Extract the [x, y] coordinate from the center of the cell holding the provided text.  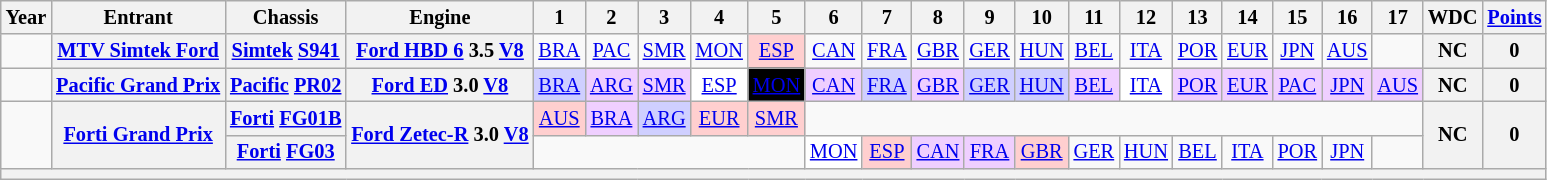
7 [886, 17]
11 [1094, 17]
Year [26, 17]
Ford ED 3.0 V8 [440, 85]
Forti FG03 [286, 152]
12 [1146, 17]
5 [776, 17]
Points [1514, 17]
1 [559, 17]
Simtek S941 [286, 51]
Ford Zetec-R 3.0 V8 [440, 134]
13 [1198, 17]
15 [1298, 17]
14 [1247, 17]
17 [1397, 17]
Forti Grand Prix [138, 134]
Engine [440, 17]
9 [989, 17]
Ford HBD 6 3.5 V8 [440, 51]
MTV Simtek Ford [138, 51]
10 [1042, 17]
Forti FG01B [286, 118]
2 [612, 17]
Chassis [286, 17]
6 [834, 17]
Pacific Grand Prix [138, 85]
16 [1347, 17]
Entrant [138, 17]
WDC [1453, 17]
4 [718, 17]
8 [938, 17]
Pacific PR02 [286, 85]
3 [664, 17]
